Return the [x, y] coordinate for the center point of the cell that contains the specified text.  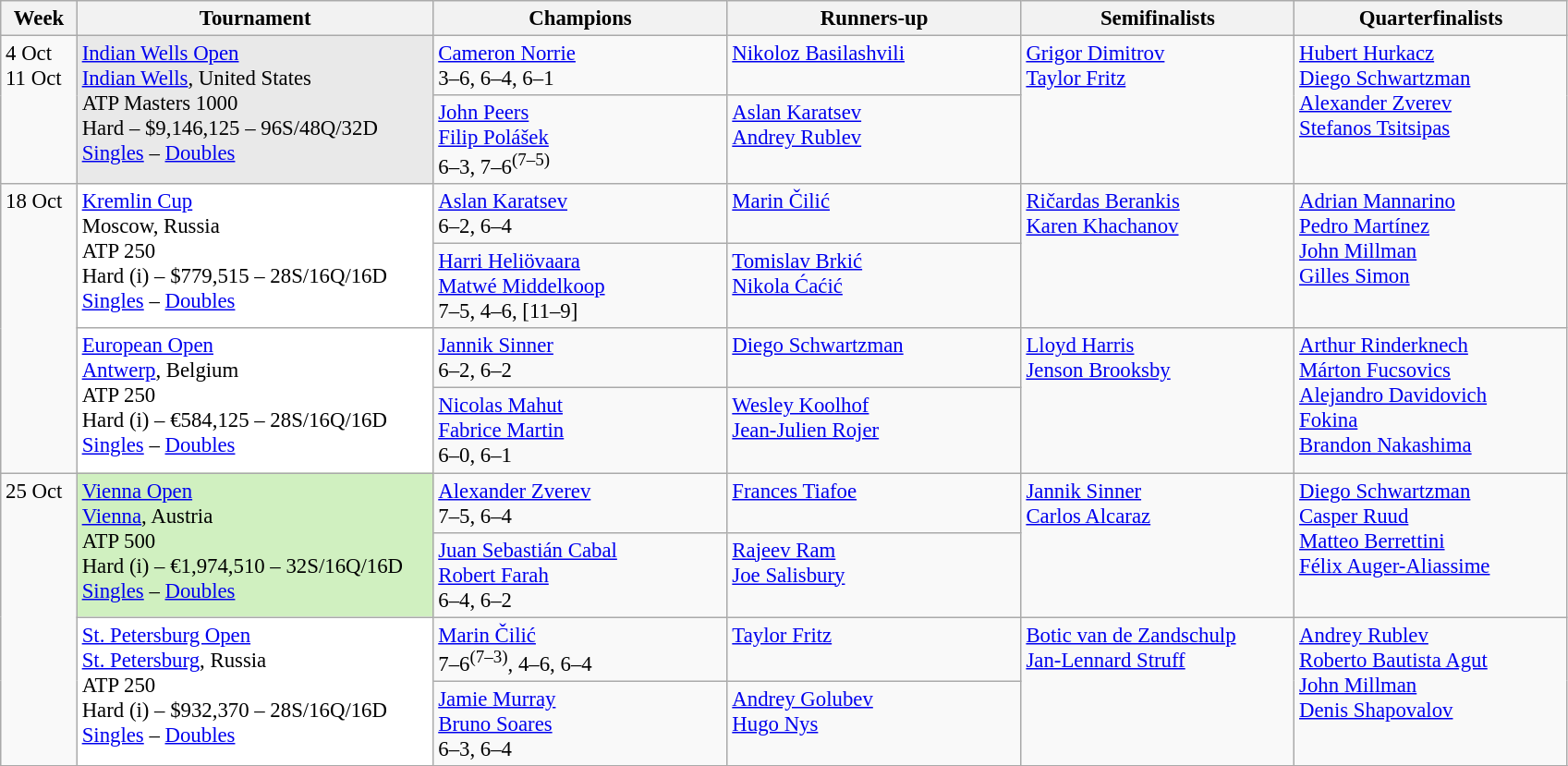
Grigor Dimitrov Taylor Fritz [1158, 111]
Jamie Murray Bruno Soares 6–3, 6–4 [580, 723]
25 Oct [39, 619]
Ričardas Berankis Karen Khachanov [1158, 256]
Vienna Open Vienna, AustriaATP 500Hard (i) – €1,974,510 – 32S/16Q/16DSingles – Doubles [255, 545]
Aslan Karatsev Andrey Rublev [874, 140]
Lloyd Harris Jenson Brooksby [1158, 401]
Arthur Rinderknech Márton Fucsovics Alejandro Davidovich Fokina Brandon Nakashima [1431, 401]
Marin Čilić [874, 214]
Andrey Golubev Hugo Nys [874, 723]
4 Oct11 Oct [39, 111]
Rajeev Ram Joe Salisbury [874, 575]
European OpenAntwerp, BelgiumATP 250Hard (i) – €584,125 – 28S/16Q/16DSingles – Doubles [255, 401]
St. Petersburg OpenSt. Petersburg, RussiaATP 250Hard (i) – $932,370 – 28S/16Q/16DSingles – Doubles [255, 691]
Tomislav Brkić Nikola Ćaćić [874, 286]
Taylor Fritz [874, 649]
Kremlin Cup Moscow, RussiaATP 250Hard (i) – $779,515 – 28S/16Q/16DSingles – Doubles [255, 256]
Week [39, 18]
Diego Schwartzman Casper Ruud Matteo Berrettini Félix Auger-Aliassime [1431, 545]
Juan Sebastián Cabal Robert Farah 6–4, 6–2 [580, 575]
Andrey Rublev Roberto Bautista Agut John Millman Denis Shapovalov [1431, 691]
18 Oct [39, 328]
Jannik Sinner 6–2, 6–2 [580, 359]
Frances Tiafoe [874, 503]
Nicolas Mahut Fabrice Martin 6–0, 6–1 [580, 431]
Aslan Karatsev6–2, 6–4 [580, 214]
Diego Schwartzman [874, 359]
Champions [580, 18]
Hubert Hurkacz Diego Schwartzman Alexander Zverev Stefanos Tsitsipas [1431, 111]
Runners-up [874, 18]
Semifinalists [1158, 18]
Marin Čilić 7–6(7–3), 4–6, 6–4 [580, 649]
Adrian Mannarino Pedro Martínez John Millman Gilles Simon [1431, 256]
Quarterfinalists [1431, 18]
Harri Heliövaara Matwé Middelkoop 7–5, 4–6, [11–9] [580, 286]
Jannik Sinner Carlos Alcaraz [1158, 545]
Tournament [255, 18]
Nikoloz Basilashvili [874, 67]
Botic van de Zandschulp Jan-Lennard Struff [1158, 691]
Indian Wells Open Indian Wells, United StatesATP Masters 1000Hard – $9,146,125 – 96S/48Q/32DSingles – Doubles [255, 111]
John Peers Filip Polášek6–3, 7–6(7–5) [580, 140]
Wesley Koolhof Jean-Julien Rojer [874, 431]
Alexander Zverev 7–5, 6–4 [580, 503]
Cameron Norrie 3–6, 6–4, 6–1 [580, 67]
